Return [x, y] of the center of cell containing provided text 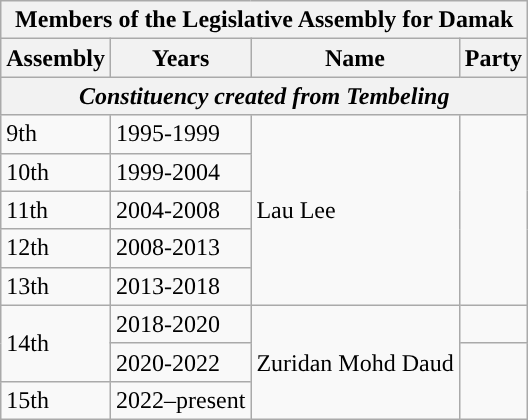
12th [56, 248]
Years [180, 58]
2008-2013 [180, 248]
13th [56, 286]
Name [355, 58]
2004-2008 [180, 210]
1995-1999 [180, 134]
Party [493, 58]
11th [56, 210]
2013-2018 [180, 286]
2022–present [180, 400]
1999-2004 [180, 172]
Assembly [56, 58]
10th [56, 172]
Zuridan Mohd Daud [355, 362]
Lau Lee [355, 210]
9th [56, 134]
15th [56, 400]
2018-2020 [180, 324]
14th [56, 343]
Members of the Legislative Assembly for Damak [264, 20]
2020-2022 [180, 362]
Constituency created from Tembeling [264, 96]
